Search for the cell housing the specified text and yield its (X, Y) center coordinate. 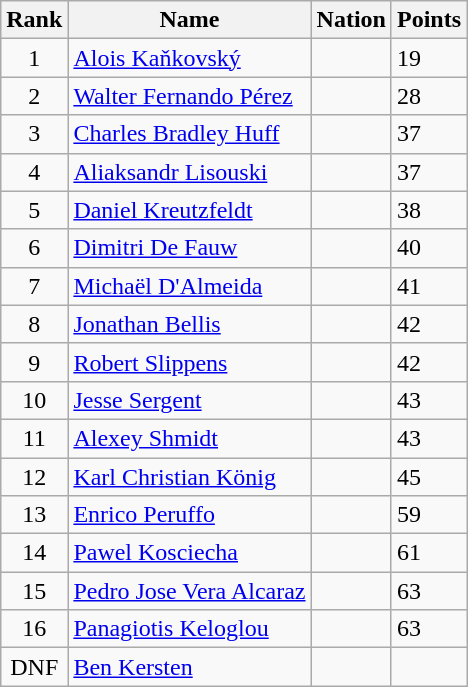
28 (428, 96)
5 (34, 210)
Name (190, 20)
DNF (34, 667)
61 (428, 553)
Alexey Shmidt (190, 438)
Panagiotis Keloglou (190, 629)
Jonathan Bellis (190, 324)
Pawel Kosciecha (190, 553)
16 (34, 629)
Charles Bradley Huff (190, 134)
Jesse Sergent (190, 400)
Aliaksandr Lisouski (190, 172)
3 (34, 134)
40 (428, 248)
Karl Christian König (190, 477)
Alois Kaňkovský (190, 58)
6 (34, 248)
9 (34, 362)
10 (34, 400)
59 (428, 515)
Daniel Kreutzfeldt (190, 210)
4 (34, 172)
Michaël D'Almeida (190, 286)
11 (34, 438)
1 (34, 58)
Ben Kersten (190, 667)
19 (428, 58)
Dimitri De Fauw (190, 248)
2 (34, 96)
13 (34, 515)
12 (34, 477)
Enrico Peruffo (190, 515)
8 (34, 324)
Nation (351, 20)
7 (34, 286)
41 (428, 286)
45 (428, 477)
Pedro Jose Vera Alcaraz (190, 591)
Rank (34, 20)
14 (34, 553)
Robert Slippens (190, 362)
Walter Fernando Pérez (190, 96)
15 (34, 591)
Points (428, 20)
38 (428, 210)
